Output the [X, Y] coordinate of the center of the cell containing the given text.  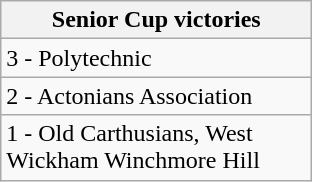
Senior Cup victories [156, 20]
2 - Actonians Association [156, 96]
3 - Polytechnic [156, 58]
1 - Old Carthusians, West Wickham Winchmore Hill [156, 148]
